Determine the (X, Y) coordinate at the center of the cell enclosing the given text.  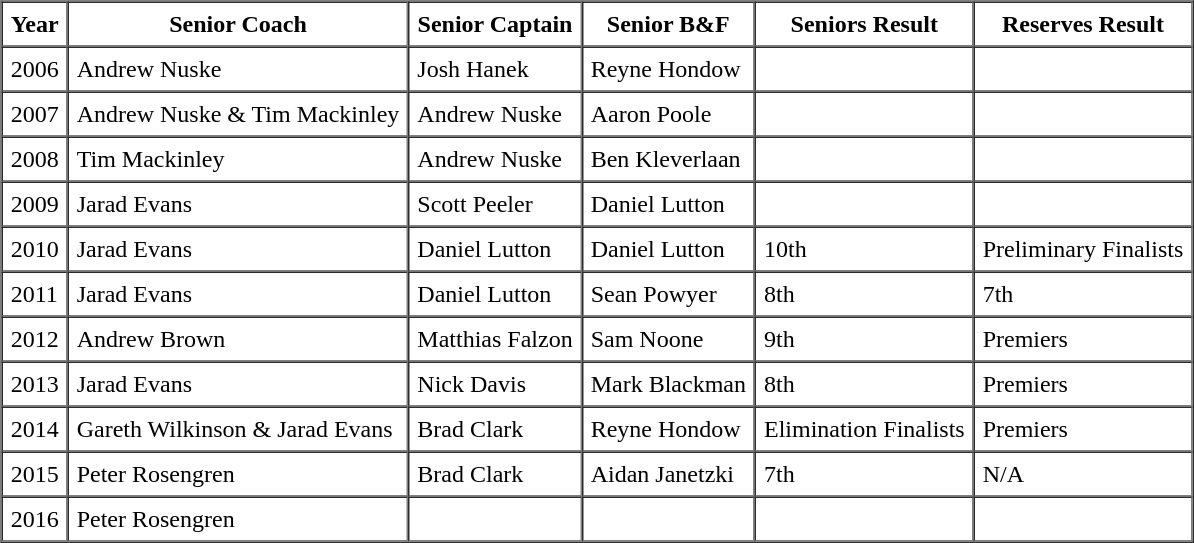
Year (35, 24)
Reserves Result (1084, 24)
2012 (35, 338)
2009 (35, 204)
2008 (35, 158)
Aidan Janetzki (668, 474)
2015 (35, 474)
2006 (35, 68)
Tim Mackinley (238, 158)
Andrew Brown (238, 338)
Mark Blackman (668, 384)
Senior Coach (238, 24)
10th (864, 248)
Gareth Wilkinson & Jarad Evans (238, 428)
2010 (35, 248)
Aaron Poole (668, 114)
Nick Davis (494, 384)
Preliminary Finalists (1084, 248)
Matthias Falzon (494, 338)
2014 (35, 428)
2013 (35, 384)
Senior B&F (668, 24)
2016 (35, 518)
Sam Noone (668, 338)
Josh Hanek (494, 68)
Sean Powyer (668, 294)
Senior Captain (494, 24)
Scott Peeler (494, 204)
Seniors Result (864, 24)
Elimination Finalists (864, 428)
Ben Kleverlaan (668, 158)
2007 (35, 114)
2011 (35, 294)
N/A (1084, 474)
9th (864, 338)
Andrew Nuske & Tim Mackinley (238, 114)
